Return (X, Y) of the center of cell containing provided text 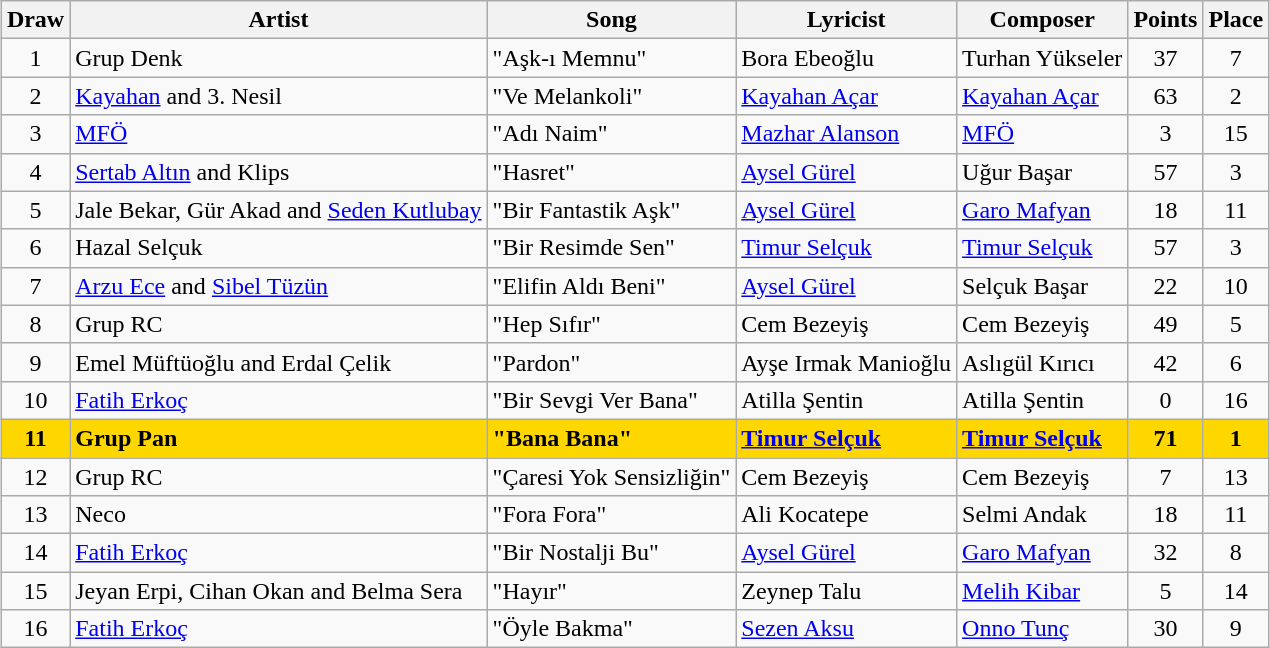
Composer (1042, 20)
"Hayır" (612, 591)
Artist (278, 20)
Onno Tunç (1042, 629)
Grup Pan (278, 438)
0 (1166, 400)
12 (35, 477)
"Çaresi Yok Sensizliğin" (612, 477)
Ayşe Irmak Manioğlu (846, 362)
Kayahan and 3. Nesil (278, 96)
Arzu Ece and Sibel Tüzün (278, 286)
Neco (278, 515)
Lyricist (846, 20)
"Bana Bana" (612, 438)
37 (1166, 58)
Melih Kibar (1042, 591)
Uğur Başar (1042, 172)
32 (1166, 553)
71 (1166, 438)
Turhan Yükseler (1042, 58)
4 (35, 172)
Mazhar Alanson (846, 134)
Emel Müftüoğlu and Erdal Çelik (278, 362)
Sezen Aksu (846, 629)
Grup Denk (278, 58)
"Öyle Bakma" (612, 629)
"Pardon" (612, 362)
63 (1166, 96)
"Aşk-ı Memnu" (612, 58)
30 (1166, 629)
Selçuk Başar (1042, 286)
49 (1166, 324)
"Bir Fantastik Aşk" (612, 210)
"Hep Sıfır" (612, 324)
42 (1166, 362)
"Hasret" (612, 172)
Song (612, 20)
"Bir Nostalji Bu" (612, 553)
Zeynep Talu (846, 591)
Selmi Andak (1042, 515)
"Bir Resimde Sen" (612, 248)
22 (1166, 286)
"Ve Melankoli" (612, 96)
Aslıgül Kırıcı (1042, 362)
"Fora Fora" (612, 515)
Place (1236, 20)
Jeyan Erpi, Cihan Okan and Belma Sera (278, 591)
"Elifin Aldı Beni" (612, 286)
Hazal Selçuk (278, 248)
Jale Bekar, Gür Akad and Seden Kutlubay (278, 210)
Ali Kocatepe (846, 515)
Draw (35, 20)
Points (1166, 20)
"Adı Naim" (612, 134)
"Bir Sevgi Ver Bana" (612, 400)
Bora Ebeoğlu (846, 58)
Sertab Altın and Klips (278, 172)
